Find where the given text appears and provide that cell's center as (x, y) coordinate. 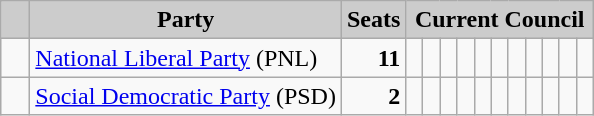
11 (373, 58)
Social Democratic Party (PSD) (186, 96)
Current Council (500, 20)
Party (186, 20)
Seats (373, 20)
2 (373, 96)
National Liberal Party (PNL) (186, 58)
